Return the (x, y) coordinate for the center point of the cell that contains the specified text.  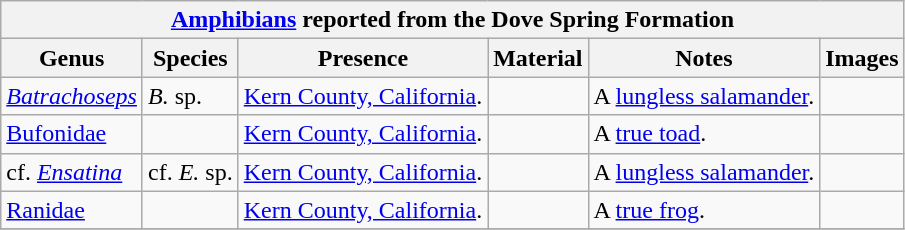
A true toad. (704, 134)
Batrachoseps (72, 96)
cf. Ensatina (72, 172)
Material (538, 58)
Images (862, 58)
Ranidae (72, 210)
cf. E. sp. (190, 172)
Presence (362, 58)
Notes (704, 58)
Species (190, 58)
Bufonidae (72, 134)
A true frog. (704, 210)
B. sp. (190, 96)
Amphibians reported from the Dove Spring Formation (452, 20)
Genus (72, 58)
